Provide the (x, y) coordinate of the cell's center where the given text is located.  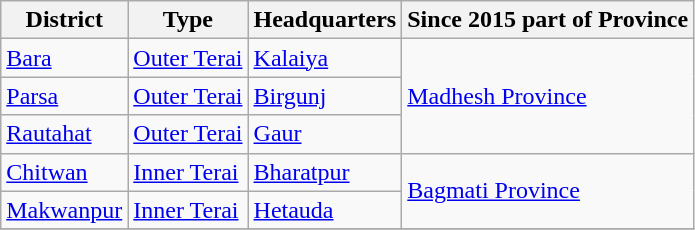
Madhesh Province (548, 96)
Gaur (325, 134)
Headquarters (325, 20)
Rautahat (64, 134)
Hetauda (325, 210)
Birgunj (325, 96)
Since 2015 part of Province (548, 20)
Bharatpur (325, 172)
Chitwan (64, 172)
Parsa (64, 96)
Type (188, 20)
Bagmati Province (548, 191)
Bara (64, 58)
Makwanpur (64, 210)
District (64, 20)
Kalaiya (325, 58)
